Return [x, y] of the center of cell containing provided text 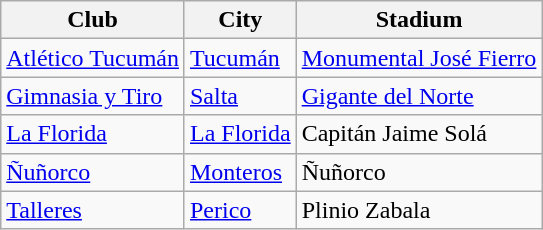
Club [93, 20]
Plinio Zabala [419, 210]
Atlético Tucumán [93, 58]
Gigante del Norte [419, 96]
Tucumán [240, 58]
Talleres [93, 210]
Stadium [419, 20]
Monteros [240, 172]
Capitán Jaime Solá [419, 134]
Salta [240, 96]
City [240, 20]
Perico [240, 210]
Monumental José Fierro [419, 58]
Gimnasia y Tiro [93, 96]
